Capture the cell that displays the provided text and extract its (x, y) central coordinate. 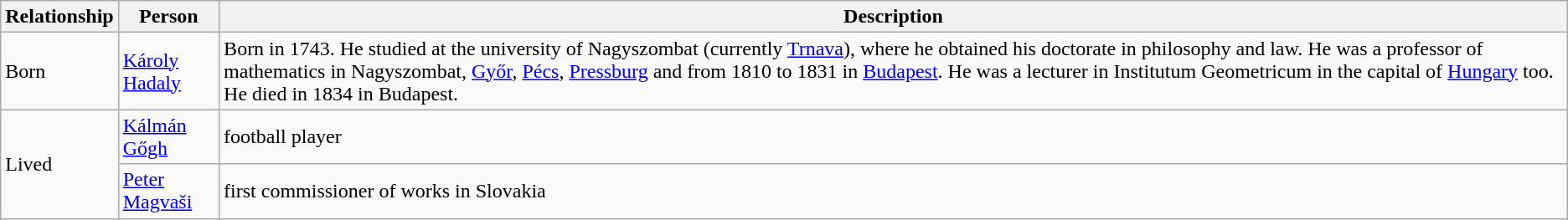
Kálmán Gőgh (168, 137)
Lived (59, 164)
Person (168, 17)
first commissioner of works in Slovakia (894, 191)
Peter Magvaši (168, 191)
Relationship (59, 17)
Born (59, 71)
football player (894, 137)
Description (894, 17)
Károly Hadaly (168, 71)
